For the text-containing cell, return its midpoint in [X, Y] coordinate format. 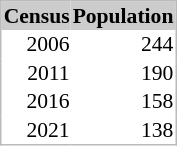
Census [36, 16]
Population [124, 16]
2016 [36, 101]
158 [124, 101]
2021 [36, 130]
244 [124, 44]
2006 [36, 44]
2011 [36, 72]
138 [124, 130]
190 [124, 72]
